Determine the (x, y) coordinate at the center of the cell enclosing the given text.  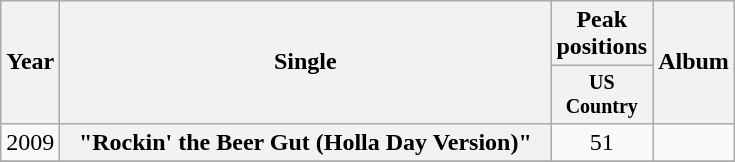
51 (602, 142)
Album (694, 62)
Year (30, 62)
US Country (602, 94)
Peak positions (602, 34)
"Rockin' the Beer Gut (Holla Day Version)" (306, 142)
Single (306, 62)
2009 (30, 142)
